From the cell containing the given text, extract its center point as [X, Y] coordinate. 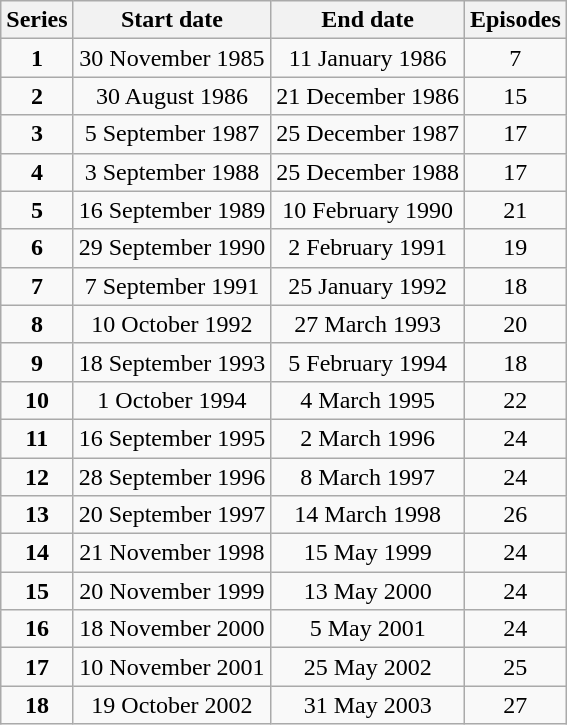
10 February 1990 [368, 210]
2 March 1996 [368, 438]
14 March 1998 [368, 515]
4 March 1995 [368, 400]
18 November 2000 [172, 629]
16 [37, 629]
22 [515, 400]
11 [37, 438]
10 November 2001 [172, 667]
27 March 1993 [368, 324]
Start date [172, 20]
25 [515, 667]
21 December 1986 [368, 96]
4 [37, 172]
21 November 1998 [172, 553]
1 [37, 58]
12 [37, 477]
30 November 1985 [172, 58]
7 September 1991 [172, 286]
20 November 1999 [172, 591]
20 [515, 324]
16 September 1995 [172, 438]
8 March 1997 [368, 477]
Series [37, 20]
25 May 2002 [368, 667]
29 September 1990 [172, 248]
27 [515, 705]
25 December 1988 [368, 172]
13 May 2000 [368, 591]
1 October 1994 [172, 400]
25 January 1992 [368, 286]
Episodes [515, 20]
20 September 1997 [172, 515]
31 May 2003 [368, 705]
25 December 1987 [368, 134]
5 February 1994 [368, 362]
19 [515, 248]
2 [37, 96]
9 [37, 362]
8 [37, 324]
26 [515, 515]
End date [368, 20]
28 September 1996 [172, 477]
5 September 1987 [172, 134]
13 [37, 515]
10 October 1992 [172, 324]
6 [37, 248]
21 [515, 210]
5 May 2001 [368, 629]
3 [37, 134]
3 September 1988 [172, 172]
15 May 1999 [368, 553]
16 September 1989 [172, 210]
11 January 1986 [368, 58]
2 February 1991 [368, 248]
19 October 2002 [172, 705]
30 August 1986 [172, 96]
10 [37, 400]
18 September 1993 [172, 362]
5 [37, 210]
14 [37, 553]
